Determine the (X, Y) coordinate at the center of the cell enclosing the given text.  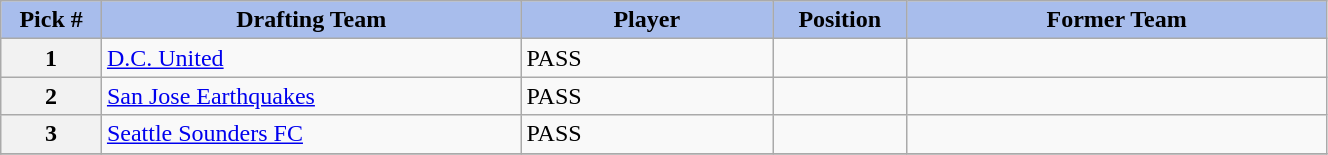
Seattle Sounders FC (311, 134)
Drafting Team (311, 20)
San Jose Earthquakes (311, 96)
Position (840, 20)
1 (52, 58)
Former Team (1117, 20)
D.C. United (311, 58)
Pick # (52, 20)
2 (52, 96)
Player (647, 20)
3 (52, 134)
